Provide the [x, y] coordinate of the cell's center where the given text is located.  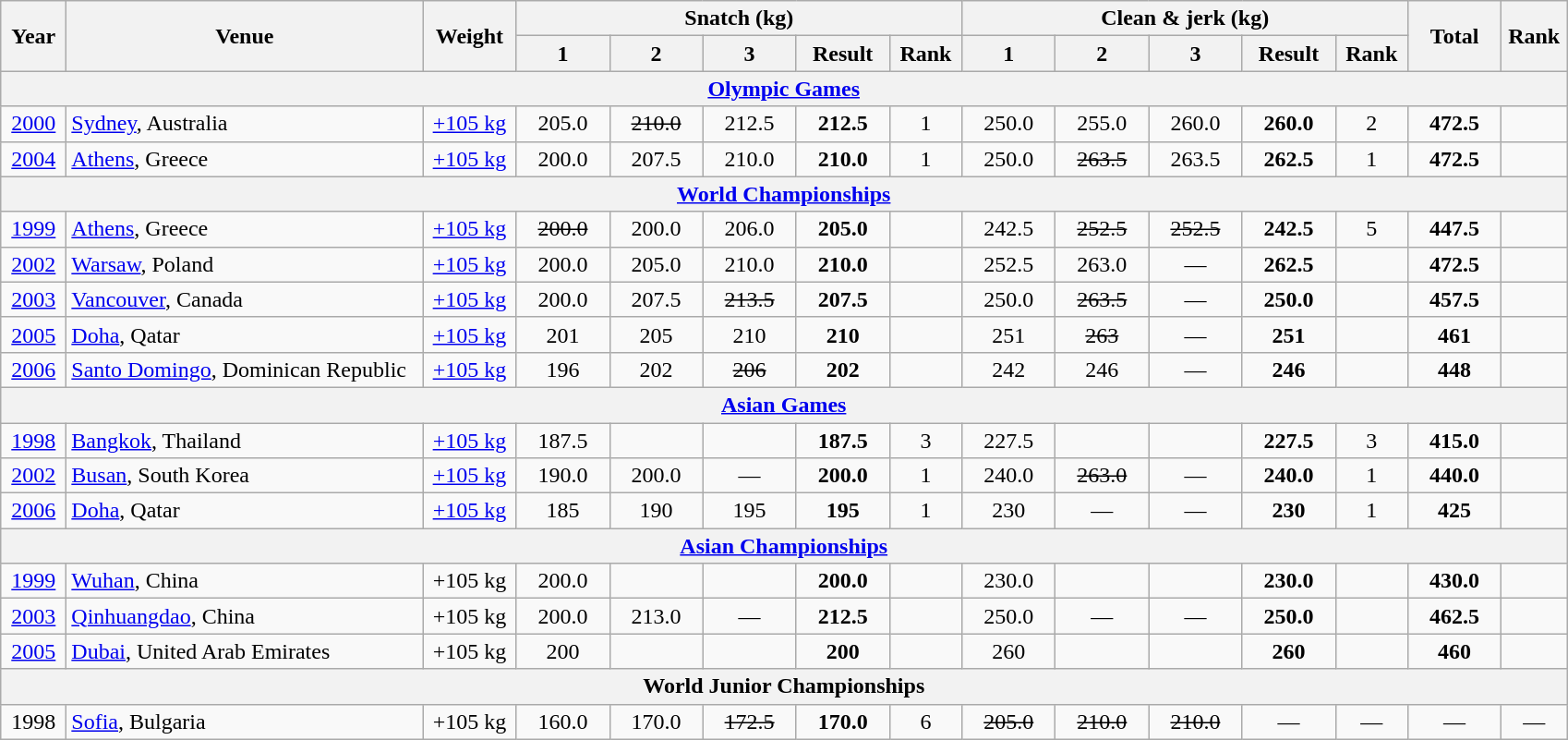
Dubai, United Arab Emirates [245, 651]
425 [1455, 511]
2000 [33, 124]
263 [1103, 334]
190.0 [563, 476]
415.0 [1455, 441]
Qinhuangdao, China [245, 616]
World Junior Championships [784, 686]
206.0 [750, 229]
Venue [245, 36]
242 [1008, 370]
Snatch (kg) [739, 18]
5 [1372, 229]
440.0 [1455, 476]
196 [563, 370]
Sydney, Australia [245, 124]
185 [563, 511]
213.0 [656, 616]
Santo Domingo, Dominican Republic [245, 370]
172.5 [750, 722]
Sofia, Bulgaria [245, 722]
Olympic Games [784, 89]
201 [563, 334]
460 [1455, 651]
Warsaw, Poland [245, 264]
Asian Championships [784, 546]
Asian Games [784, 405]
Total [1455, 36]
Year [33, 36]
Bangkok, Thailand [245, 441]
World Championships [784, 194]
Clean & jerk (kg) [1186, 18]
2004 [33, 159]
160.0 [563, 722]
448 [1455, 370]
462.5 [1455, 616]
457.5 [1455, 299]
461 [1455, 334]
447.5 [1455, 229]
205 [656, 334]
Busan, South Korea [245, 476]
206 [750, 370]
430.0 [1455, 581]
Vancouver, Canada [245, 299]
213.5 [750, 299]
190 [656, 511]
255.0 [1103, 124]
Weight [469, 36]
6 [925, 722]
Wuhan, China [245, 581]
